Find where the given text appears and provide that cell's center as [X, Y] coordinate. 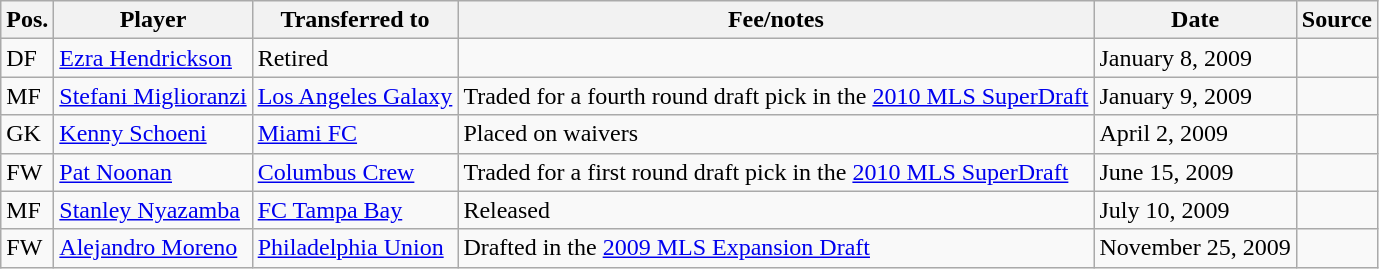
Transferred to [355, 20]
April 2, 2009 [1195, 134]
Date [1195, 20]
Traded for a fourth round draft pick in the 2010 MLS SuperDraft [776, 96]
FC Tampa Bay [355, 210]
June 15, 2009 [1195, 172]
Player [153, 20]
Traded for a first round draft pick in the 2010 MLS SuperDraft [776, 172]
Miami FC [355, 134]
Kenny Schoeni [153, 134]
Retired [355, 58]
January 8, 2009 [1195, 58]
Columbus Crew [355, 172]
Pat Noonan [153, 172]
DF [28, 58]
Ezra Hendrickson [153, 58]
Fee/notes [776, 20]
Placed on waivers [776, 134]
Stanley Nyazamba [153, 210]
Pos. [28, 20]
GK [28, 134]
Alejandro Moreno [153, 248]
Philadelphia Union [355, 248]
Source [1336, 20]
Stefani Miglioranzi [153, 96]
Released [776, 210]
Los Angeles Galaxy [355, 96]
Drafted in the 2009 MLS Expansion Draft [776, 248]
July 10, 2009 [1195, 210]
November 25, 2009 [1195, 248]
January 9, 2009 [1195, 96]
